Detect which cell encompasses the target text, then output its (X, Y) center coordinate. 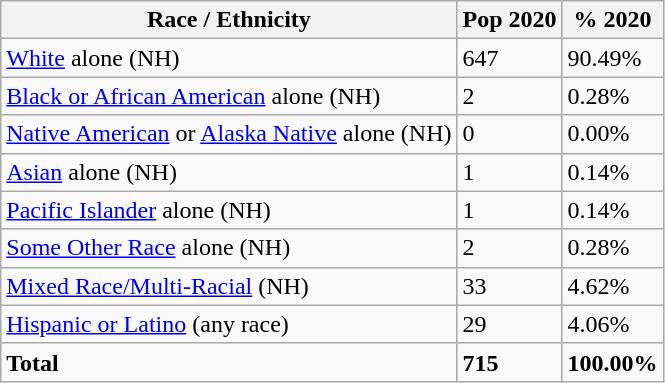
4.62% (612, 286)
33 (510, 286)
90.49% (612, 58)
Race / Ethnicity (229, 20)
100.00% (612, 362)
Native American or Alaska Native alone (NH) (229, 134)
Total (229, 362)
Pacific Islander alone (NH) (229, 210)
Black or African American alone (NH) (229, 96)
4.06% (612, 324)
% 2020 (612, 20)
White alone (NH) (229, 58)
715 (510, 362)
0 (510, 134)
Pop 2020 (510, 20)
29 (510, 324)
Hispanic or Latino (any race) (229, 324)
Some Other Race alone (NH) (229, 248)
Mixed Race/Multi-Racial (NH) (229, 286)
Asian alone (NH) (229, 172)
647 (510, 58)
0.00% (612, 134)
